Locate the cell with the specified text and output its [X, Y] center coordinate. 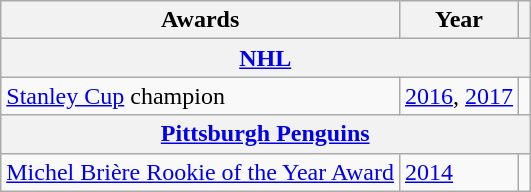
Awards [200, 20]
Stanley Cup champion [200, 96]
Michel Brière Rookie of the Year Award [200, 172]
2014 [460, 172]
Year [460, 20]
NHL [266, 58]
Pittsburgh Penguins [266, 134]
2016, 2017 [460, 96]
